Find where the given text appears and provide that cell's center as [x, y] coordinate. 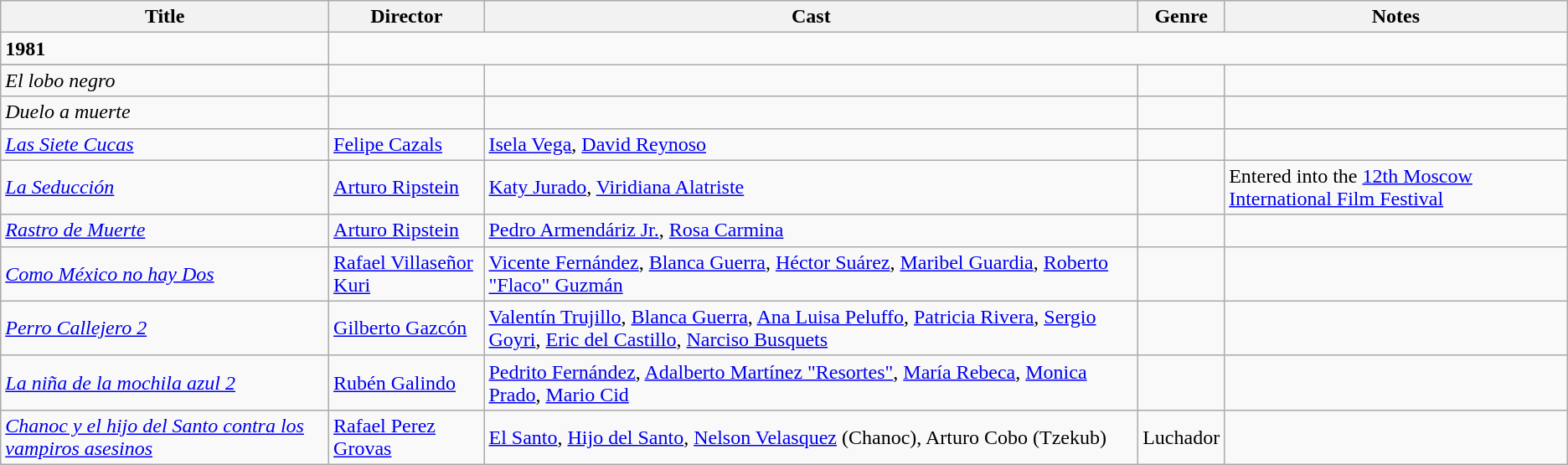
Director [407, 17]
El lobo negro [165, 80]
Como México no hay Dos [165, 273]
Rafael Villaseñor Kuri [407, 273]
Notes [1396, 17]
1981 [165, 49]
Katy Jurado, Viridiana Alatriste [811, 188]
La Seducción [165, 188]
Duelo a muerte [165, 112]
Rafael Perez Grovas [407, 437]
Vicente Fernández, Blanca Guerra, Héctor Suárez, Maribel Guardia, Roberto "Flaco" Guzmán [811, 273]
Pedrito Fernández, Adalberto Martínez "Resortes", María Rebeca, Monica Prado, Mario Cid [811, 382]
Perro Callejero 2 [165, 328]
Felipe Cazals [407, 144]
Cast [811, 17]
Entered into the 12th Moscow International Film Festival [1396, 188]
Luchador [1181, 437]
Title [165, 17]
Pedro Armendáriz Jr., Rosa Carmina [811, 230]
Genre [1181, 17]
Valentín Trujillo, Blanca Guerra, Ana Luisa Peluffo, Patricia Rivera, Sergio Goyri, Eric del Castillo, Narciso Busquets [811, 328]
Rastro de Muerte [165, 230]
Chanoc y el hijo del Santo contra los vampiros asesinos [165, 437]
El Santo, Hijo del Santo, Nelson Velasquez (Chanoc), Arturo Cobo (Tzekub) [811, 437]
Gilberto Gazcón [407, 328]
Isela Vega, David Reynoso [811, 144]
Las Siete Cucas [165, 144]
La niña de la mochila azul 2 [165, 382]
Rubén Galindo [407, 382]
